Detect which cell encompasses the target text, then output its (x, y) center coordinate. 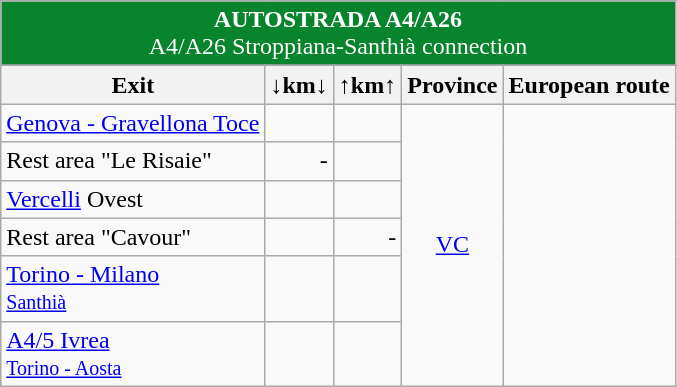
Province (452, 85)
↓km↓ (299, 85)
Rest area "Le Risaie" (133, 161)
AUTOSTRADA A4/A26A4/A26 Stroppiana-Santhià connection (338, 34)
VC (452, 245)
A4/5 Ivrea Torino - Aosta (133, 354)
↑km↑ (367, 85)
Rest area "Cavour" (133, 237)
Genova - Gravellona Toce (133, 123)
European route (589, 85)
Torino - MilanoSanthià (133, 288)
Exit (133, 85)
Vercelli Ovest (133, 199)
